Capture the cell that displays the provided text and extract its (X, Y) central coordinate. 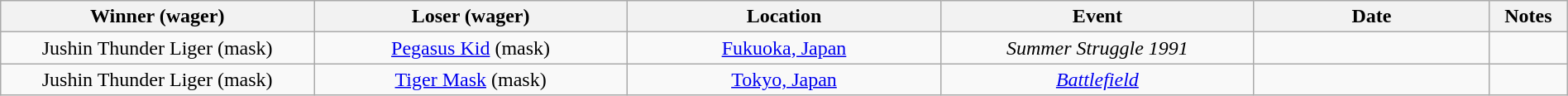
Pegasus Kid (mask) (471, 48)
Loser (wager) (471, 17)
Tokyo, Japan (784, 79)
Location (784, 17)
Battlefield (1097, 79)
Summer Struggle 1991 (1097, 48)
Tiger Mask (mask) (471, 79)
Date (1371, 17)
Winner (wager) (157, 17)
Event (1097, 17)
Fukuoka, Japan (784, 48)
Notes (1528, 17)
